Detect which cell encompasses the target text, then output its (X, Y) center coordinate. 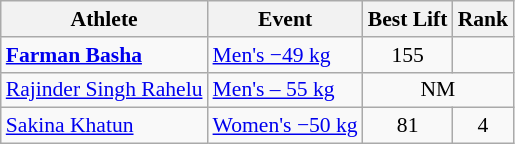
Best Lift (408, 19)
Rajinder Singh Rahelu (104, 90)
Rank (484, 19)
Men's – 55 kg (286, 90)
Event (286, 19)
81 (408, 126)
Sakina Khatun (104, 126)
155 (408, 55)
4 (484, 126)
Farman Basha (104, 55)
NM (438, 90)
Athlete (104, 19)
Men's −49 kg (286, 55)
Women's −50 kg (286, 126)
